Capture the cell that displays the provided text and extract its [x, y] central coordinate. 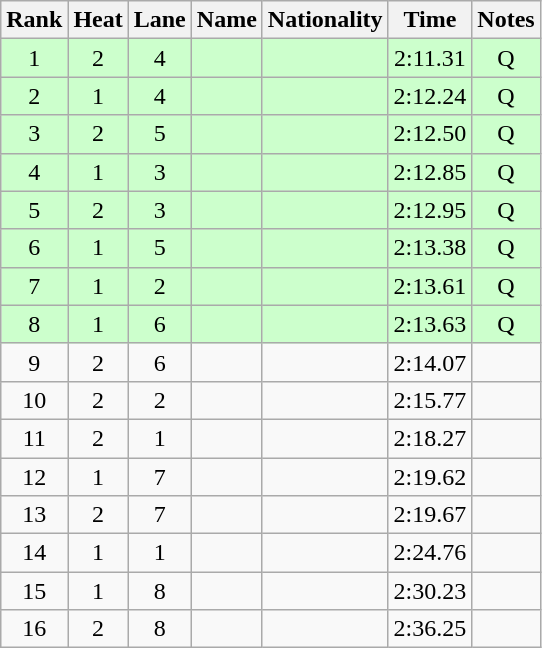
Time [430, 20]
13 [34, 515]
12 [34, 477]
2:12.50 [430, 134]
2:24.76 [430, 553]
Nationality [325, 20]
Lane [160, 20]
Notes [506, 20]
2:12.85 [430, 172]
Name [226, 20]
2:13.61 [430, 286]
9 [34, 362]
15 [34, 591]
2:12.95 [430, 210]
2:36.25 [430, 629]
Rank [34, 20]
2:18.27 [430, 438]
Heat [98, 20]
2:19.67 [430, 515]
14 [34, 553]
2:12.24 [430, 96]
11 [34, 438]
2:11.31 [430, 58]
2:13.38 [430, 248]
16 [34, 629]
2:30.23 [430, 591]
2:13.63 [430, 324]
2:19.62 [430, 477]
2:15.77 [430, 400]
2:14.07 [430, 362]
10 [34, 400]
